Capture the cell that displays the provided text and extract its [x, y] central coordinate. 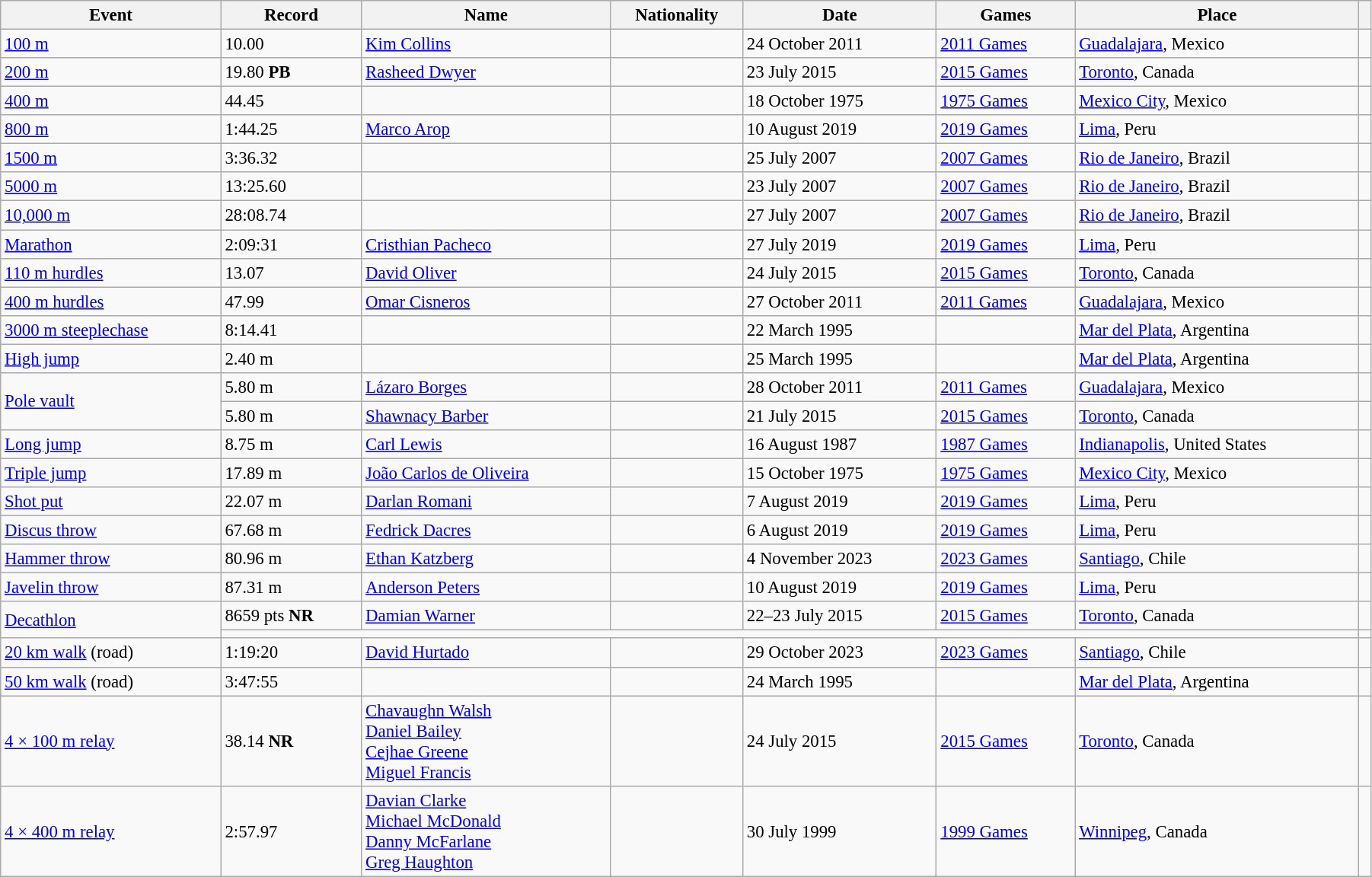
Rasheed Dwyer [486, 72]
4 November 2023 [839, 559]
13:25.60 [291, 187]
4 × 100 m relay [111, 741]
Ethan Katzberg [486, 559]
28:08.74 [291, 215]
Event [111, 15]
Long jump [111, 445]
1500 m [111, 158]
22–23 July 2015 [839, 616]
Anderson Peters [486, 588]
400 m hurdles [111, 301]
44.45 [291, 101]
15 October 1975 [839, 473]
50 km walk (road) [111, 681]
High jump [111, 359]
28 October 2011 [839, 387]
Indianapolis, United States [1217, 445]
Decathlon [111, 620]
200 m [111, 72]
Fedrick Dacres [486, 531]
400 m [111, 101]
10,000 m [111, 215]
7 August 2019 [839, 502]
27 July 2019 [839, 244]
4 × 400 m relay [111, 831]
Cristhian Pacheco [486, 244]
1999 Games [1006, 831]
21 July 2015 [839, 416]
17.89 m [291, 473]
20 km walk (road) [111, 653]
Date [839, 15]
23 July 2007 [839, 187]
3000 m steeplechase [111, 330]
2.40 m [291, 359]
24 March 1995 [839, 681]
Name [486, 15]
Hammer throw [111, 559]
8:14.41 [291, 330]
8.75 m [291, 445]
2:57.97 [291, 831]
6 August 2019 [839, 531]
13.07 [291, 273]
80.96 m [291, 559]
29 October 2023 [839, 653]
27 July 2007 [839, 215]
3:36.32 [291, 158]
2:09:31 [291, 244]
Shot put [111, 502]
Games [1006, 15]
Shawnacy Barber [486, 416]
Darlan Romani [486, 502]
110 m hurdles [111, 273]
Kim Collins [486, 44]
David Oliver [486, 273]
Lázaro Borges [486, 387]
Javelin throw [111, 588]
Davian Clarke Michael McDonaldDanny McFarlaneGreg Haughton [486, 831]
Damian Warner [486, 616]
25 March 1995 [839, 359]
Marco Arop [486, 129]
Nationality [677, 15]
Record [291, 15]
10.00 [291, 44]
18 October 1975 [839, 101]
16 August 1987 [839, 445]
David Hurtado [486, 653]
Marathon [111, 244]
Discus throw [111, 531]
38.14 NR [291, 741]
Winnipeg, Canada [1217, 831]
Place [1217, 15]
3:47:55 [291, 681]
30 July 1999 [839, 831]
27 October 2011 [839, 301]
87.31 m [291, 588]
47.99 [291, 301]
Triple jump [111, 473]
800 m [111, 129]
100 m [111, 44]
24 October 2011 [839, 44]
1987 Games [1006, 445]
22.07 m [291, 502]
22 March 1995 [839, 330]
19.80 PB [291, 72]
Carl Lewis [486, 445]
Chavaughn WalshDaniel BaileyCejhae GreeneMiguel Francis [486, 741]
23 July 2015 [839, 72]
Omar Cisneros [486, 301]
João Carlos de Oliveira [486, 473]
1:44.25 [291, 129]
Pole vault [111, 402]
67.68 m [291, 531]
8659 pts NR [291, 616]
5000 m [111, 187]
25 July 2007 [839, 158]
1:19:20 [291, 653]
